Determine the (X, Y) coordinate at the center of the cell enclosing the given text.  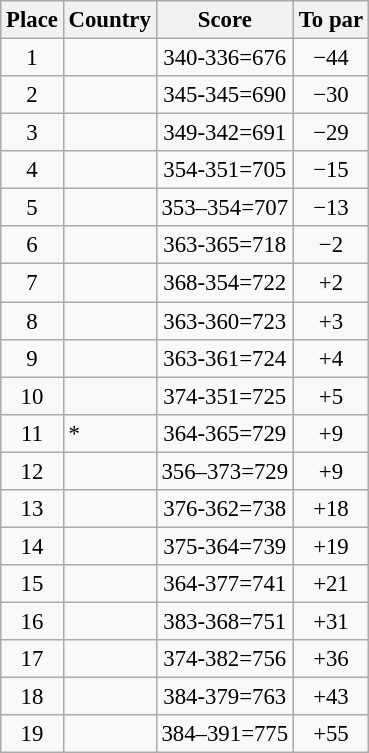
+2 (330, 283)
+31 (330, 621)
+55 (330, 734)
363-365=718 (224, 245)
4 (32, 170)
+4 (330, 358)
374-382=756 (224, 659)
+3 (330, 321)
16 (32, 621)
13 (32, 509)
364-365=729 (224, 433)
374-351=725 (224, 396)
354-351=705 (224, 170)
7 (32, 283)
340-336=676 (224, 58)
345-345=690 (224, 95)
356–373=729 (224, 471)
18 (32, 697)
1 (32, 58)
363-360=723 (224, 321)
368-354=722 (224, 283)
Place (32, 20)
8 (32, 321)
+21 (330, 584)
To par (330, 20)
−44 (330, 58)
11 (32, 433)
+18 (330, 509)
−13 (330, 208)
* (110, 433)
−15 (330, 170)
−2 (330, 245)
19 (32, 734)
384–391=775 (224, 734)
364-377=741 (224, 584)
2 (32, 95)
+36 (330, 659)
376-362=738 (224, 509)
6 (32, 245)
+19 (330, 546)
15 (32, 584)
12 (32, 471)
17 (32, 659)
Country (110, 20)
+43 (330, 697)
353–354=707 (224, 208)
+5 (330, 396)
9 (32, 358)
3 (32, 133)
383-368=751 (224, 621)
−29 (330, 133)
5 (32, 208)
−30 (330, 95)
375-364=739 (224, 546)
349-342=691 (224, 133)
Score (224, 20)
14 (32, 546)
10 (32, 396)
363-361=724 (224, 358)
384-379=763 (224, 697)
